Locate the cell with the specified text and output its (X, Y) center coordinate. 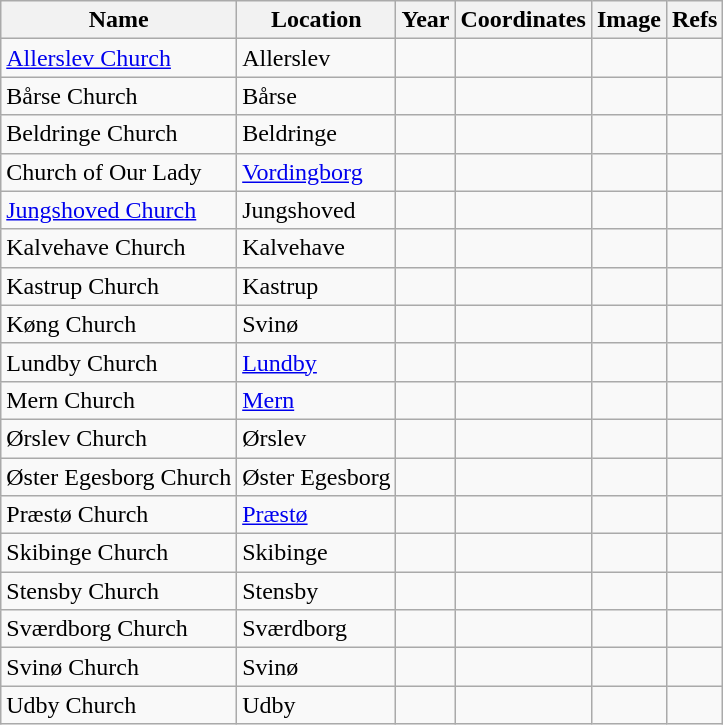
Øster Egesborg Church (119, 477)
Image (628, 20)
Mern Church (119, 400)
Udby Church (119, 705)
Bårse Church (119, 96)
Ørslev (316, 438)
Lundby Church (119, 362)
Kalvehave (316, 248)
Sværdborg Church (119, 629)
Allerslev (316, 58)
Stensby Church (119, 591)
Church of Our Lady (119, 172)
Ørslev Church (119, 438)
Allerslev Church (119, 58)
Bårse (316, 96)
Vordingborg (316, 172)
Mern (316, 400)
Kalvehave Church (119, 248)
Jungshoved (316, 210)
Sværdborg (316, 629)
Øster Egesborg (316, 477)
Coordinates (523, 20)
Stensby (316, 591)
Year (426, 20)
Beldringe Church (119, 134)
Køng Church (119, 324)
Præstø (316, 515)
Skibinge Church (119, 553)
Skibinge (316, 553)
Præstø Church (119, 515)
Location (316, 20)
Refs (694, 20)
Beldringe (316, 134)
Svinø Church (119, 667)
Jungshoved Church (119, 210)
Lundby (316, 362)
Kastrup Church (119, 286)
Kastrup (316, 286)
Udby (316, 705)
Name (119, 20)
